Scan for the cell matching the given text and deliver its [x, y] coordinate at center. 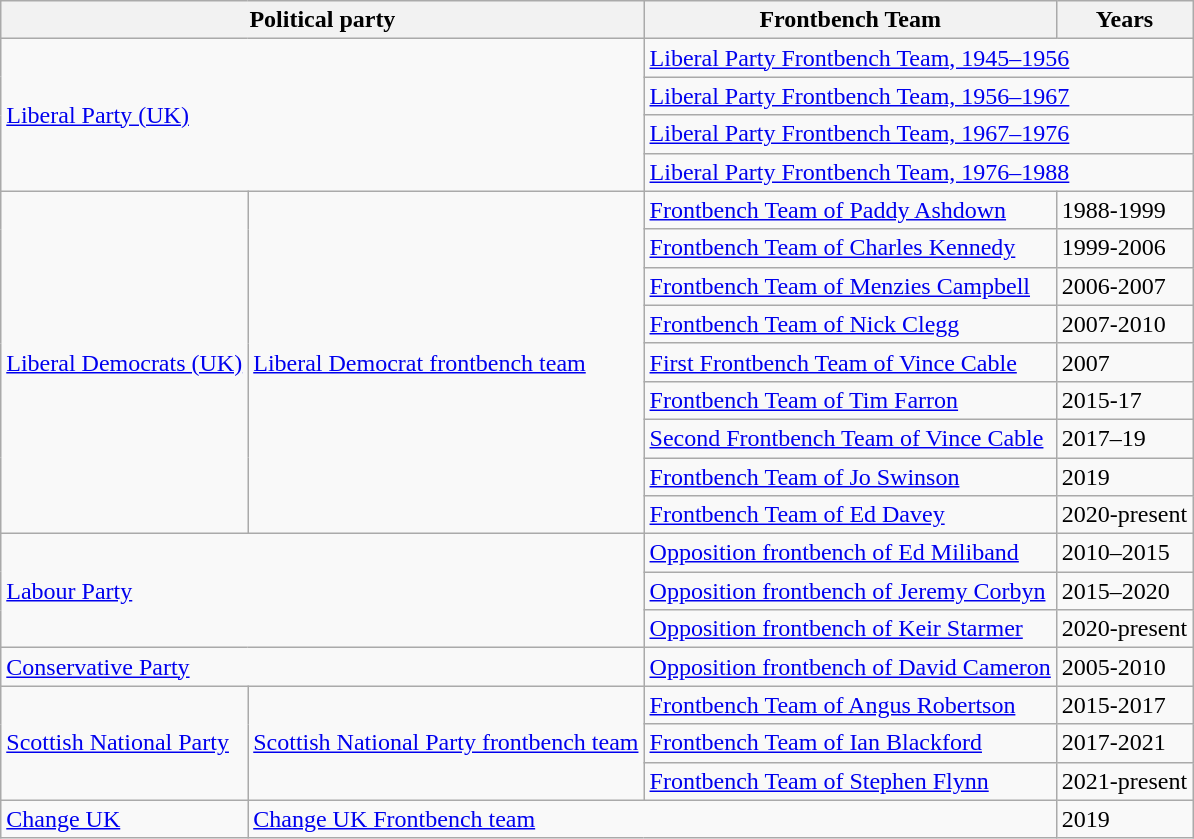
Opposition frontbench of David Cameron [850, 667]
Change UK Frontbench team [652, 819]
Conservative Party [322, 667]
Frontbench Team of Menzies Campbell [850, 286]
Opposition frontbench of Jeremy Corbyn [850, 591]
Labour Party [322, 591]
Liberal Democrats (UK) [124, 362]
Frontbench Team of Tim Farron [850, 400]
1999-2006 [1124, 248]
Opposition frontbench of Ed Miliband [850, 553]
Frontbench Team of Ian Blackford [850, 743]
Liberal Party Frontbench Team, 1956–1967 [918, 96]
Scottish National Party frontbench team [446, 743]
Years [1124, 20]
Second Frontbench Team of Vince Cable [850, 438]
Political party [322, 20]
Frontbench Team of Paddy Ashdown [850, 210]
Change UK [124, 819]
2015-2017 [1124, 705]
2006-2007 [1124, 286]
Liberal Democrat frontbench team [446, 362]
2010–2015 [1124, 553]
Frontbench Team of Nick Clegg [850, 324]
Frontbench Team of Angus Robertson [850, 705]
2015-17 [1124, 400]
Frontbench Team of Charles Kennedy [850, 248]
2015–2020 [1124, 591]
2005-2010 [1124, 667]
Frontbench Team of Stephen Flynn [850, 781]
2007 [1124, 362]
2017–19 [1124, 438]
Liberal Party (UK) [322, 115]
Opposition frontbench of Keir Starmer [850, 629]
Frontbench Team of Ed Davey [850, 515]
Scottish National Party [124, 743]
Frontbench Team of Jo Swinson [850, 477]
1988-1999 [1124, 210]
First Frontbench Team of Vince Cable [850, 362]
2007-2010 [1124, 324]
Frontbench Team [850, 20]
2021-present [1124, 781]
2017-2021 [1124, 743]
Liberal Party Frontbench Team, 1945–1956 [918, 58]
Liberal Party Frontbench Team, 1976–1988 [918, 172]
Liberal Party Frontbench Team, 1967–1976 [918, 134]
